For the text-containing cell, return its midpoint in (X, Y) coordinate format. 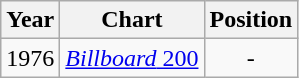
1976 (30, 58)
Chart (132, 20)
- (251, 58)
Year (30, 20)
Billboard 200 (132, 58)
Position (251, 20)
